Pinpoint the cell where the given text exists, returning its (X, Y) midpoint coordinate. 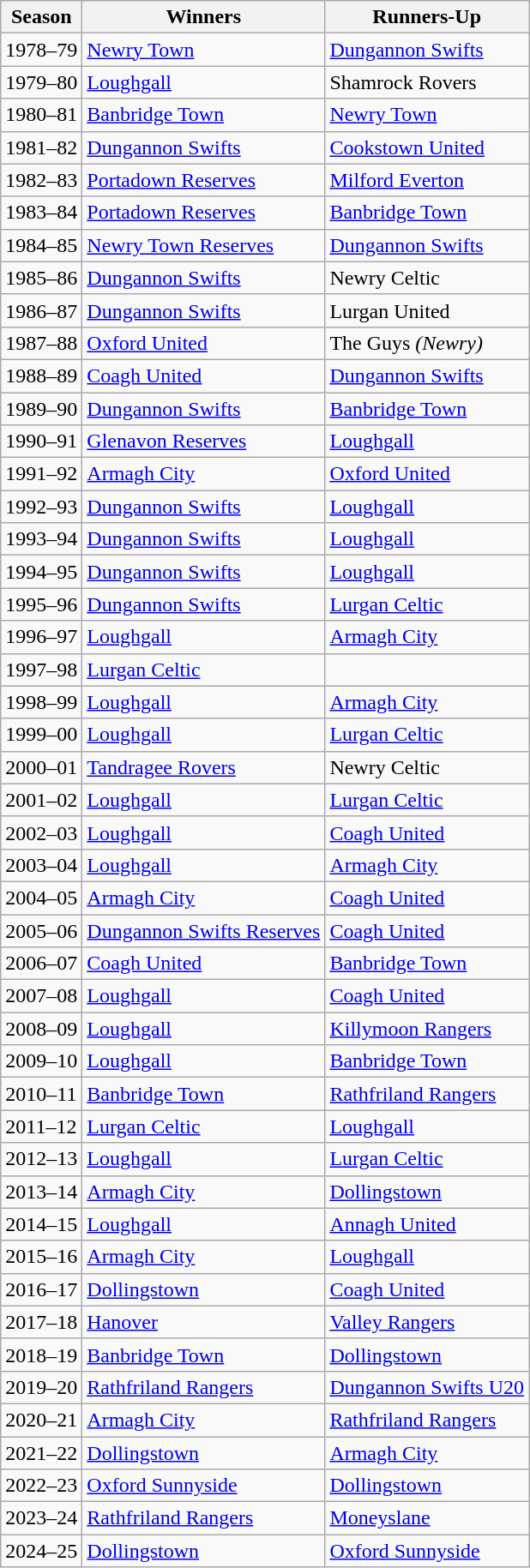
1984–85 (41, 245)
The Guys (Newry) (427, 343)
Moneyslane (427, 1518)
2003–04 (41, 865)
1983–84 (41, 213)
Shamrock Rovers (427, 82)
1993–94 (41, 539)
Runners-Up (427, 17)
2008–09 (41, 1029)
1980–81 (41, 115)
2001–02 (41, 800)
2004–05 (41, 898)
1996–97 (41, 637)
1979–80 (41, 82)
Cookstown United (427, 147)
1992–93 (41, 507)
2019–20 (41, 1387)
1987–88 (41, 343)
1995–96 (41, 604)
1998–99 (41, 702)
1988–89 (41, 375)
1985–86 (41, 278)
Season (41, 17)
1981–82 (41, 147)
Annagh United (427, 1224)
Newry Town Reserves (204, 245)
2021–22 (41, 1453)
2016–17 (41, 1289)
2023–24 (41, 1518)
2010–11 (41, 1094)
2009–10 (41, 1061)
1990–91 (41, 442)
2017–18 (41, 1322)
2022–23 (41, 1486)
2005–06 (41, 930)
1989–90 (41, 409)
2002–03 (41, 832)
1994–95 (41, 572)
1999–00 (41, 735)
2007–08 (41, 996)
Lurgan United (427, 310)
1991–92 (41, 474)
2024–25 (41, 1551)
1978–79 (41, 50)
2012–13 (41, 1159)
2006–07 (41, 964)
Dungannon Swifts Reserves (204, 930)
2020–21 (41, 1420)
Killymoon Rangers (427, 1029)
Winners (204, 17)
2013–14 (41, 1192)
1982–83 (41, 180)
Milford Everton (427, 180)
2015–16 (41, 1257)
Tandragee Rovers (204, 767)
Valley Rangers (427, 1322)
1986–87 (41, 310)
2018–19 (41, 1355)
2014–15 (41, 1224)
Dungannon Swifts U20 (427, 1387)
Glenavon Reserves (204, 442)
2000–01 (41, 767)
Hanover (204, 1322)
2011–12 (41, 1126)
1997–98 (41, 670)
